Capture the cell that displays the provided text and extract its [x, y] central coordinate. 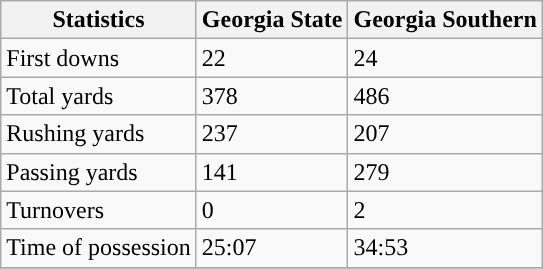
Statistics [99, 20]
24 [445, 58]
Passing yards [99, 172]
First downs [99, 58]
2 [445, 210]
Turnovers [99, 210]
Georgia Southern [445, 20]
Rushing yards [99, 134]
25:07 [272, 248]
Georgia State [272, 20]
34:53 [445, 248]
207 [445, 134]
0 [272, 210]
Total yards [99, 96]
22 [272, 58]
237 [272, 134]
Time of possession [99, 248]
141 [272, 172]
486 [445, 96]
279 [445, 172]
378 [272, 96]
